Identify which cell holds the provided text, then report its (X, Y) central coordinate. 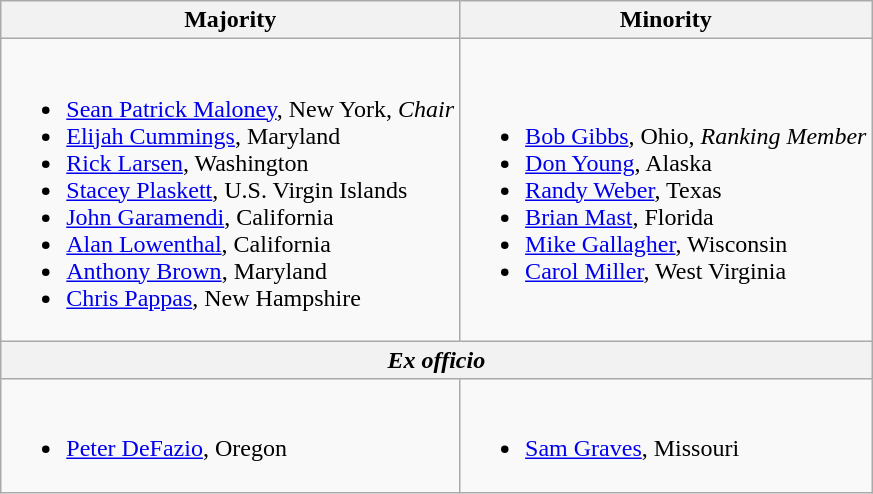
Ex officio (436, 360)
Peter DeFazio, Oregon (230, 436)
Minority (666, 20)
Majority (230, 20)
Sam Graves, Missouri (666, 436)
Bob Gibbs, Ohio, Ranking MemberDon Young, AlaskaRandy Weber, TexasBrian Mast, FloridaMike Gallagher, WisconsinCarol Miller, West Virginia (666, 190)
